From the cell containing the given text, extract its center point as (X, Y) coordinate. 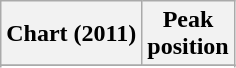
Chart (2011) (72, 34)
Peakposition (188, 34)
